Identify which cell holds the provided text, then report its (X, Y) central coordinate. 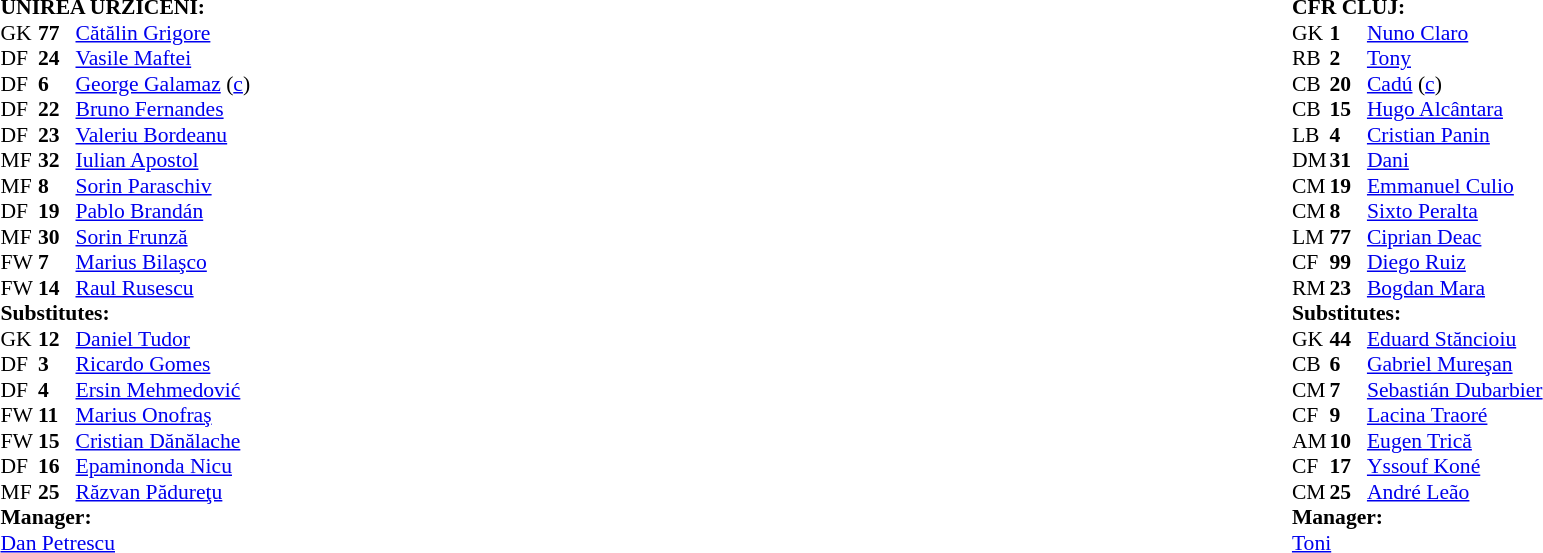
11 (57, 415)
Sixto Peralta (1455, 211)
André Leão (1455, 492)
Ersin Mehmedović (164, 390)
Vasile Maftei (164, 59)
Eugen Trică (1455, 441)
Iulian Apostol (164, 161)
10 (1348, 441)
Valeriu Bordeanu (164, 135)
Daniel Tudor (164, 339)
Sebastián Dubarbier (1455, 390)
Eduard Stăncioiu (1455, 339)
16 (57, 467)
31 (1348, 161)
17 (1348, 467)
Pablo Brandán (164, 211)
22 (57, 109)
Bogdan Mara (1455, 288)
Diego Ruiz (1455, 263)
2 (1348, 59)
9 (1348, 415)
12 (57, 339)
DM (1311, 161)
Sorin Paraschiv (164, 186)
RB (1311, 59)
Nuno Claro (1455, 33)
14 (57, 288)
Cristian Dănălache (164, 441)
LM (1311, 237)
Epaminonda Nicu (164, 467)
Emmanuel Culio (1455, 186)
32 (57, 161)
Marius Bilaşco (164, 263)
Sorin Frunză (164, 237)
Cadú (c) (1455, 84)
RM (1311, 288)
Ciprian Deac (1455, 237)
Tony (1455, 59)
Cristian Panin (1455, 135)
Cătălin Grigore (164, 33)
3 (57, 365)
AM (1311, 441)
Gabriel Mureşan (1455, 365)
George Galamaz (c) (164, 84)
Yssouf Koné (1455, 467)
24 (57, 59)
Lacina Traoré (1455, 415)
99 (1348, 263)
1 (1348, 33)
44 (1348, 339)
Bruno Fernandes (164, 109)
LB (1311, 135)
Marius Onofraş (164, 415)
Raul Rusescu (164, 288)
Dani (1455, 161)
Răzvan Pădureţu (164, 492)
20 (1348, 84)
Hugo Alcântara (1455, 109)
Ricardo Gomes (164, 365)
30 (57, 237)
